Provide the (x, y) coordinate of the cell's center where the given text is located.  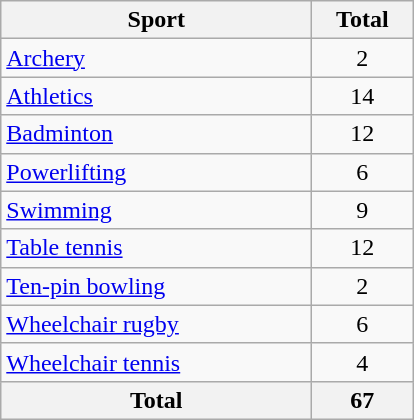
Archery (156, 58)
9 (362, 210)
Wheelchair tennis (156, 362)
Powerlifting (156, 172)
Table tennis (156, 248)
4 (362, 362)
Athletics (156, 96)
Badminton (156, 134)
Wheelchair rugby (156, 324)
14 (362, 96)
Sport (156, 20)
Ten-pin bowling (156, 286)
67 (362, 400)
Swimming (156, 210)
